Return the (x, y) coordinate for the center point of the cell that contains the specified text.  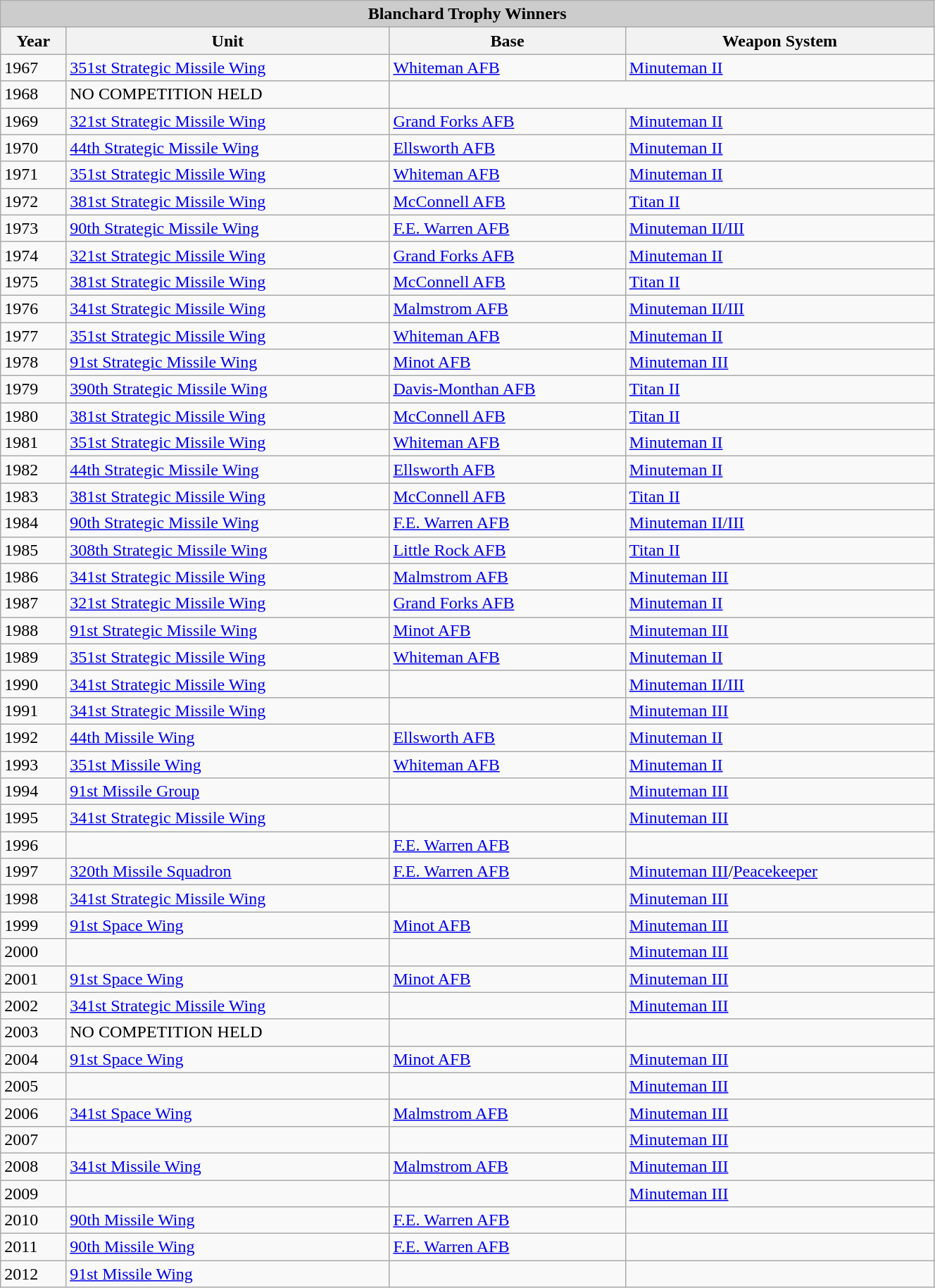
1994 (34, 792)
1990 (34, 684)
44th Missile Wing (228, 737)
351st Missile Wing (228, 764)
1979 (34, 389)
Little Rock AFB (507, 550)
1986 (34, 577)
1975 (34, 282)
1976 (34, 308)
1972 (34, 201)
1999 (34, 925)
1988 (34, 630)
2000 (34, 952)
2008 (34, 1166)
1995 (34, 818)
1997 (34, 872)
1973 (34, 228)
2006 (34, 1113)
2012 (34, 1274)
2005 (34, 1086)
1977 (34, 336)
2009 (34, 1194)
2001 (34, 979)
308th Strategic Missile Wing (228, 550)
1993 (34, 764)
2007 (34, 1139)
1982 (34, 470)
1984 (34, 523)
2003 (34, 1032)
1980 (34, 416)
2002 (34, 1006)
1974 (34, 255)
Base (507, 41)
1985 (34, 550)
1967 (34, 68)
1981 (34, 443)
1989 (34, 657)
Weapon System (779, 41)
320th Missile Squadron (228, 872)
1969 (34, 121)
1983 (34, 496)
91st Missile Wing (228, 1274)
Minuteman III/Peacekeeper (779, 872)
1971 (34, 175)
1968 (34, 94)
Unit (228, 41)
Davis-Monthan AFB (507, 389)
91st Missile Group (228, 792)
1996 (34, 845)
1987 (34, 604)
390th Strategic Missile Wing (228, 389)
1978 (34, 363)
2004 (34, 1059)
2011 (34, 1247)
1970 (34, 148)
1992 (34, 737)
Blanchard Trophy Winners (467, 14)
2010 (34, 1220)
1998 (34, 899)
341st Missile Wing (228, 1166)
1991 (34, 711)
Year (34, 41)
341st Space Wing (228, 1113)
